Scan for the cell matching the given text and deliver its (x, y) coordinate at center. 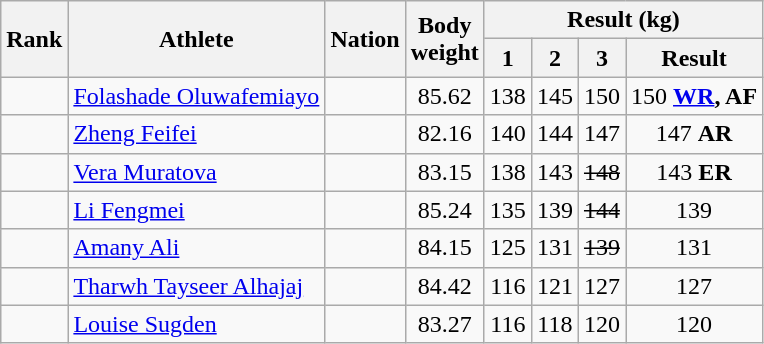
147 AR (694, 134)
Louise Sugden (196, 324)
Result (694, 58)
Li Fengmei (196, 210)
135 (508, 210)
Result (kg) (623, 20)
Nation (365, 39)
145 (554, 96)
140 (508, 134)
Vera Muratova (196, 172)
125 (508, 248)
143 ER (694, 172)
84.42 (444, 286)
2 (554, 58)
85.62 (444, 96)
150 (602, 96)
Folashade Oluwafemiayo (196, 96)
Amany Ali (196, 248)
143 (554, 172)
85.24 (444, 210)
83.15 (444, 172)
83.27 (444, 324)
Tharwh Tayseer Alhajaj (196, 286)
3 (602, 58)
Athlete (196, 39)
Zheng Feifei (196, 134)
Rank (34, 39)
Bodyweight (444, 39)
150 WR, AF (694, 96)
148 (602, 172)
84.15 (444, 248)
1 (508, 58)
121 (554, 286)
118 (554, 324)
82.16 (444, 134)
147 (602, 134)
